For the text-containing cell, return its midpoint in [X, Y] coordinate format. 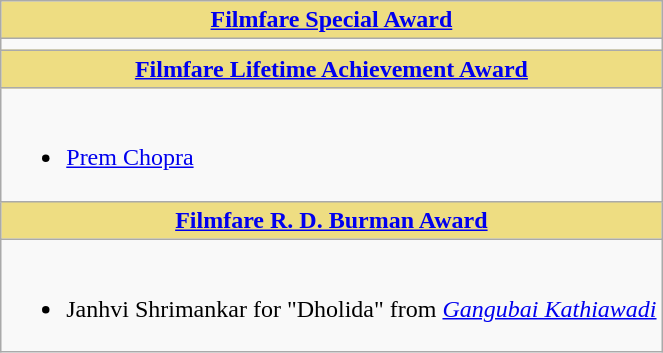
Filmfare Special Award [332, 20]
Prem Chopra [332, 144]
Janhvi Shrimankar for "Dholida" from Gangubai Kathiawadi [332, 296]
Filmfare R. D. Burman Award [332, 220]
Filmfare Lifetime Achievement Award [332, 69]
